For the text-containing cell, return its midpoint in (x, y) coordinate format. 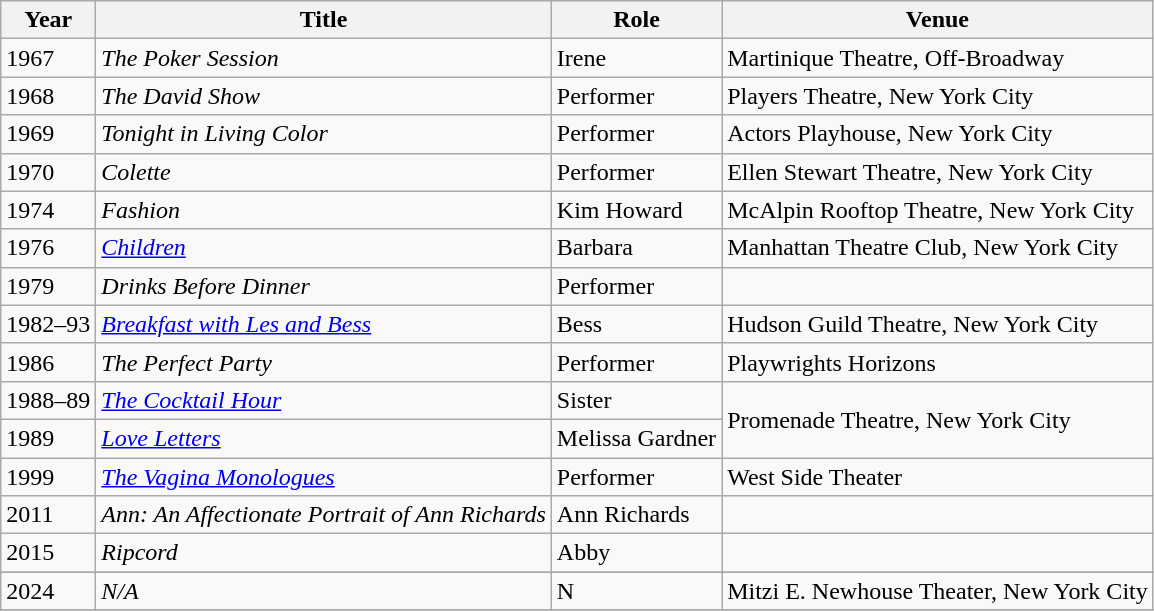
Mitzi E. Newhouse Theater, New York City (938, 591)
1968 (48, 96)
N/A (324, 591)
The Poker Session (324, 58)
Abby (636, 553)
Breakfast with Les and Bess (324, 324)
Barbara (636, 248)
N (636, 591)
Playwrights Horizons (938, 362)
1979 (48, 286)
Ripcord (324, 553)
Tonight in Living Color (324, 134)
2015 (48, 553)
1970 (48, 172)
Hudson Guild Theatre, New York City (938, 324)
The Vagina Monologues (324, 477)
1989 (48, 438)
Ann Richards (636, 515)
Title (324, 20)
Drinks Before Dinner (324, 286)
Children (324, 248)
1986 (48, 362)
1976 (48, 248)
1967 (48, 58)
1999 (48, 477)
Actors Playhouse, New York City (938, 134)
1969 (48, 134)
McAlpin Rooftop Theatre, New York City (938, 210)
1982–93 (48, 324)
Role (636, 20)
The Cocktail Hour (324, 400)
Ellen Stewart Theatre, New York City (938, 172)
Players Theatre, New York City (938, 96)
West Side Theater (938, 477)
Venue (938, 20)
Promenade Theatre, New York City (938, 419)
Kim Howard (636, 210)
Melissa Gardner (636, 438)
1974 (48, 210)
Manhattan Theatre Club, New York City (938, 248)
Bess (636, 324)
Colette (324, 172)
Martinique Theatre, Off-Broadway (938, 58)
The David Show (324, 96)
Love Letters (324, 438)
2024 (48, 591)
2011 (48, 515)
Ann: An Affectionate Portrait of Ann Richards (324, 515)
Year (48, 20)
1988–89 (48, 400)
Sister (636, 400)
Fashion (324, 210)
The Perfect Party (324, 362)
Irene (636, 58)
